Determine the [x, y] coordinate at the center of the cell enclosing the given text.  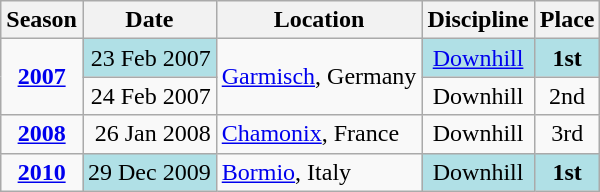
Garmisch, Germany [319, 77]
Date [149, 20]
Place [567, 20]
2008 [42, 134]
Location [319, 20]
Discipline [478, 20]
Chamonix, France [319, 134]
29 Dec 2009 [149, 172]
2nd [567, 96]
2007 [42, 77]
Season [42, 20]
23 Feb 2007 [149, 58]
24 Feb 2007 [149, 96]
2010 [42, 172]
26 Jan 2008 [149, 134]
3rd [567, 134]
Bormio, Italy [319, 172]
